Extract the [x, y] coordinate from the center of the cell holding the provided text.  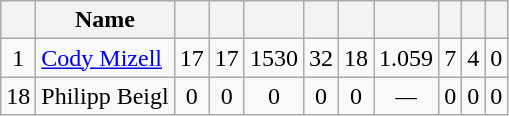
Cody Mizell [105, 58]
Name [105, 20]
— [406, 96]
32 [320, 58]
4 [474, 58]
Philipp Beigl [105, 96]
1.059 [406, 58]
1 [18, 58]
7 [450, 58]
1530 [274, 58]
